Determine the (x, y) coordinate at the center of the cell enclosing the given text.  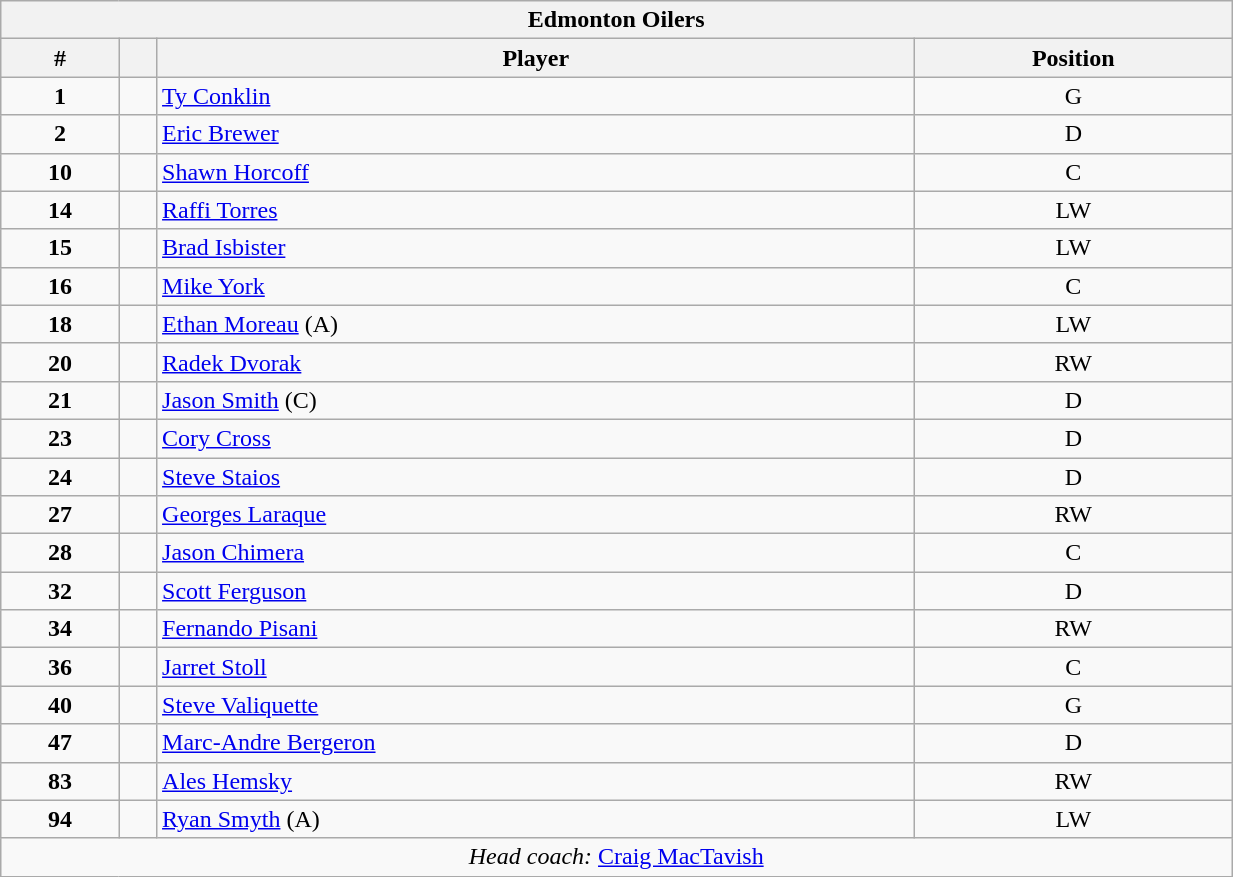
1 (60, 96)
Eric Brewer (536, 134)
16 (60, 286)
Head coach: Craig MacTavish (616, 857)
40 (60, 705)
10 (60, 172)
Marc-Andre Bergeron (536, 743)
Radek Dvorak (536, 362)
83 (60, 781)
27 (60, 515)
Steve Valiquette (536, 705)
Player (536, 58)
2 (60, 134)
14 (60, 210)
Jarret Stoll (536, 667)
Steve Staios (536, 477)
15 (60, 248)
Jason Smith (C) (536, 400)
Ty Conklin (536, 96)
23 (60, 438)
24 (60, 477)
Cory Cross (536, 438)
Edmonton Oilers (616, 20)
Ethan Moreau (A) (536, 324)
18 (60, 324)
Georges Laraque (536, 515)
21 (60, 400)
Jason Chimera (536, 553)
Position (1074, 58)
94 (60, 819)
36 (60, 667)
47 (60, 743)
Ryan Smyth (A) (536, 819)
Ales Hemsky (536, 781)
32 (60, 591)
28 (60, 553)
# (60, 58)
34 (60, 629)
Scott Ferguson (536, 591)
Mike York (536, 286)
Fernando Pisani (536, 629)
Shawn Horcoff (536, 172)
Raffi Torres (536, 210)
Brad Isbister (536, 248)
20 (60, 362)
